Locate the cell with the specified text and output its (x, y) center coordinate. 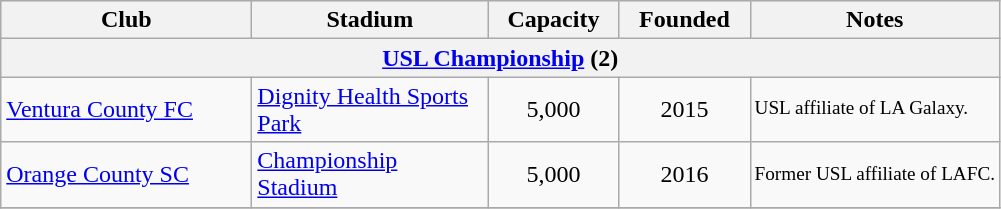
Former USL affiliate of LAFC. (875, 174)
Dignity Health Sports Park (370, 110)
2015 (684, 110)
Stadium (370, 20)
USL affiliate of LA Galaxy. (875, 110)
Founded (684, 20)
Notes (875, 20)
Club (126, 20)
Orange County SC (126, 174)
Capacity (554, 20)
Championship Stadium (370, 174)
USL Championship (2) (500, 58)
Ventura County FC (126, 110)
2016 (684, 174)
